Pinpoint the cell where the given text exists, returning its (x, y) midpoint coordinate. 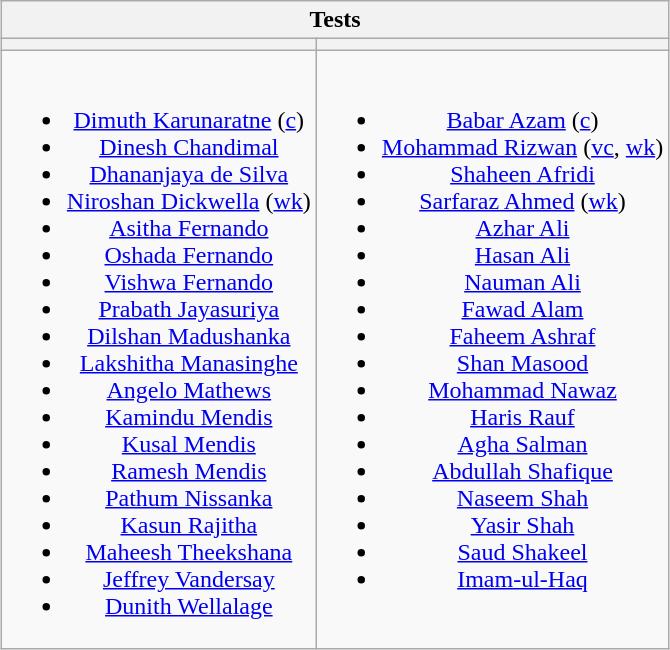
Tests (334, 20)
